Output the (X, Y) coordinate of the center of the cell containing the given text.  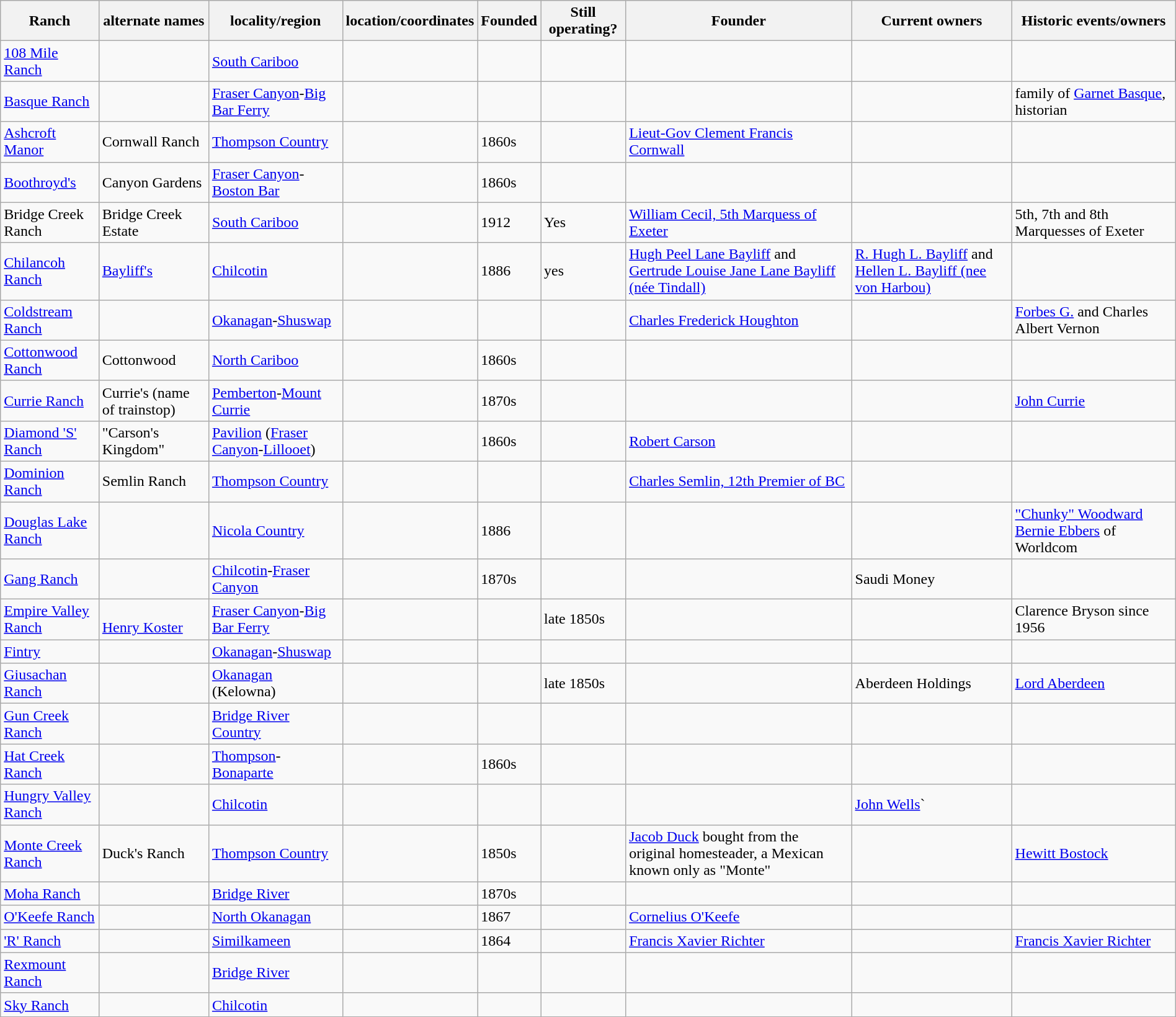
Coldstream Ranch (50, 320)
Diamond 'S' Ranch (50, 441)
Hewitt Bostock (1094, 853)
locality/region (275, 21)
Duck's Ranch (154, 853)
Current owners (932, 21)
Pavilion (Fraser Canyon-Lillooet) (275, 441)
Robert Carson (739, 441)
Basque Ranch (50, 102)
Cottonwood Ranch (50, 360)
Saudi Money (932, 580)
Moha Ranch (50, 894)
Henry Koster (154, 619)
Thompson-Bonaparte (275, 764)
Chilcotin-Fraser Canyon (275, 580)
Pemberton-Mount Currie (275, 401)
Hugh Peel Lane Bayliff and Gertrude Louise Jane Lane Bayliff (née Tindall) (739, 271)
Douglas Lake Ranch (50, 530)
alternate names (154, 21)
1850s (509, 853)
Bayliff's (154, 271)
Giusachan Ranch (50, 684)
Cottonwood (154, 360)
Gun Creek Ranch (50, 724)
Ranch (50, 21)
yes (583, 271)
Similkameen (275, 941)
Founder (739, 21)
'R' Ranch (50, 941)
Hungry Valley Ranch (50, 804)
O'Keefe Ranch (50, 917)
Bridge Creek Ranch (50, 222)
Boothroyd's (50, 182)
"Chunky" Woodward Bernie Ebbers of Worldcom (1094, 530)
Dominion Ranch (50, 482)
family of Garnet Basque, historian (1094, 102)
1867 (509, 917)
Nicola Country (275, 530)
Okanagan (Kelowna) (275, 684)
Jacob Duck bought from the original homesteader, a Mexican known only as "Monte" (739, 853)
Cornwall Ranch (154, 141)
Lieut-Gov Clement Francis Cornwall (739, 141)
Gang Ranch (50, 580)
Monte Creek Ranch (50, 853)
North Cariboo (275, 360)
Rexmount Ranch (50, 973)
Still operating? (583, 21)
Aberdeen Holdings (932, 684)
Charles Frederick Houghton (739, 320)
Clarence Bryson since 1956 (1094, 619)
Historic events/owners (1094, 21)
William Cecil, 5th Marquess of Exeter (739, 222)
5th, 7th and 8th Marquesses of Exeter (1094, 222)
John Currie (1094, 401)
1912 (509, 222)
location/coordinates (410, 21)
Semlin Ranch (154, 482)
Cornelius O'Keefe (739, 917)
John Wells` (932, 804)
Empire Valley Ranch (50, 619)
Ashcroft Manor (50, 141)
"Carson's Kingdom" (154, 441)
Chilancoh Ranch (50, 271)
Fintry (50, 652)
Founded (509, 21)
108 Mile Ranch (50, 61)
Fraser Canyon-Boston Bar (275, 182)
1864 (509, 941)
North Okanagan (275, 917)
Currie Ranch (50, 401)
Bridge Creek Estate (154, 222)
Hat Creek Ranch (50, 764)
Sky Ranch (50, 1005)
Canyon Gardens (154, 182)
Yes (583, 222)
Forbes G. and Charles Albert Vernon (1094, 320)
Lord Aberdeen (1094, 684)
Charles Semlin, 12th Premier of BC (739, 482)
Currie's (name of trainstop) (154, 401)
R. Hugh L. Bayliff and Hellen L. Bayliff (nee von Harbou) (932, 271)
Bridge River Country (275, 724)
